Pinpoint the cell where the given text exists, returning its (X, Y) midpoint coordinate. 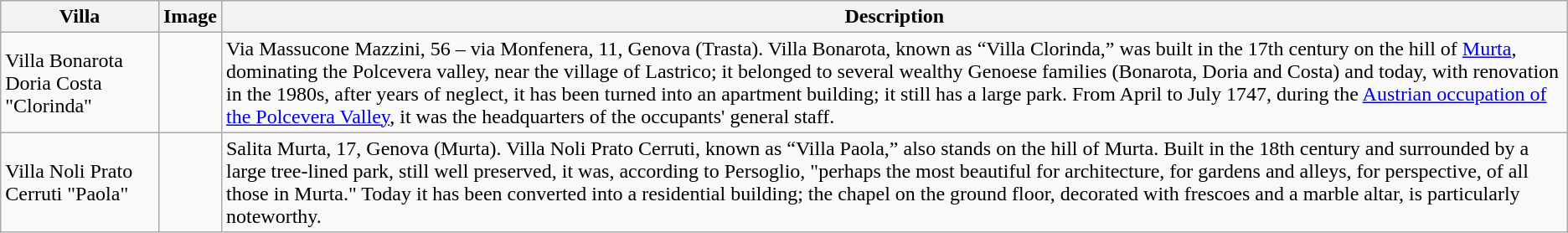
Image (189, 17)
Description (895, 17)
Villa Bonarota Doria Costa "Clorinda" (80, 82)
Villa (80, 17)
Villa Noli Prato Cerruti "Paola" (80, 183)
